Pinpoint the cell where the given text exists, returning its [X, Y] midpoint coordinate. 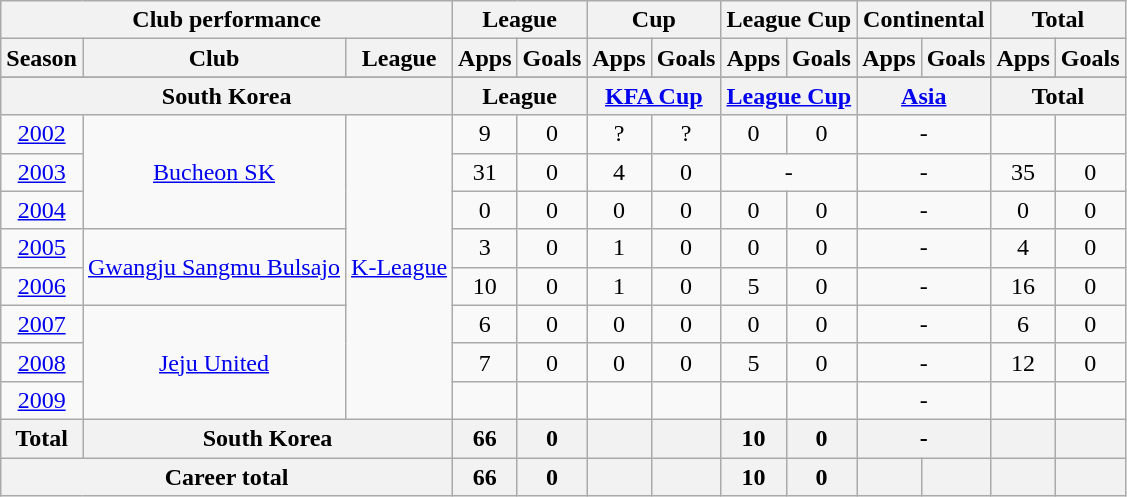
2002 [42, 134]
K-League [400, 267]
2008 [42, 362]
16 [1023, 286]
Cup [654, 20]
Club [214, 58]
Continental [924, 20]
2006 [42, 286]
Gwangju Sangmu Bulsajo [214, 267]
7 [485, 362]
2005 [42, 248]
Career total [227, 477]
Asia [924, 96]
Club performance [227, 20]
Jeju United [214, 362]
2003 [42, 172]
31 [485, 172]
2009 [42, 400]
2004 [42, 210]
9 [485, 134]
KFA Cup [654, 96]
Bucheon SK [214, 172]
2007 [42, 324]
35 [1023, 172]
3 [485, 248]
Season [42, 58]
12 [1023, 362]
